Determine the [X, Y] coordinate at the center of the cell enclosing the given text.  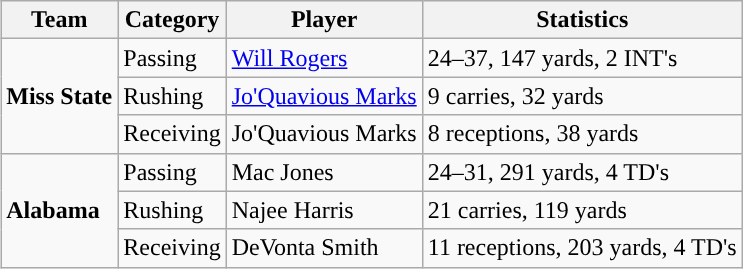
11 receptions, 203 yards, 4 TD's [582, 248]
24–37, 147 yards, 2 INT's [582, 58]
9 carries, 32 yards [582, 96]
Will Rogers [324, 58]
Statistics [582, 20]
Najee Harris [324, 210]
Mac Jones [324, 172]
Category [172, 20]
Player [324, 20]
DeVonta Smith [324, 248]
8 receptions, 38 yards [582, 134]
24–31, 291 yards, 4 TD's [582, 172]
21 carries, 119 yards [582, 210]
Team [60, 20]
Miss State [60, 96]
Alabama [60, 210]
